Find where the given text appears and provide that cell's center as [x, y] coordinate. 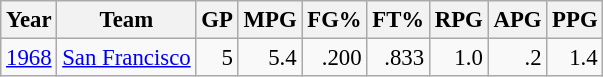
GP [217, 20]
FG% [334, 20]
Year [29, 20]
1968 [29, 58]
APG [518, 20]
San Francisco [126, 58]
5 [217, 58]
RPG [458, 20]
1.0 [458, 58]
Team [126, 20]
.200 [334, 58]
MPG [270, 20]
.2 [518, 58]
.833 [398, 58]
PPG [575, 20]
5.4 [270, 58]
FT% [398, 20]
1.4 [575, 58]
